Provide the [X, Y] coordinate of the cell's center where the given text is located.  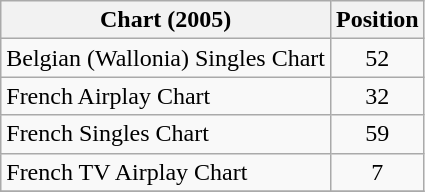
32 [377, 96]
French Singles Chart [166, 134]
French TV Airplay Chart [166, 172]
59 [377, 134]
7 [377, 172]
Belgian (Wallonia) Singles Chart [166, 58]
French Airplay Chart [166, 96]
Position [377, 20]
52 [377, 58]
Chart (2005) [166, 20]
